Pinpoint the cell where the given text exists, returning its [x, y] midpoint coordinate. 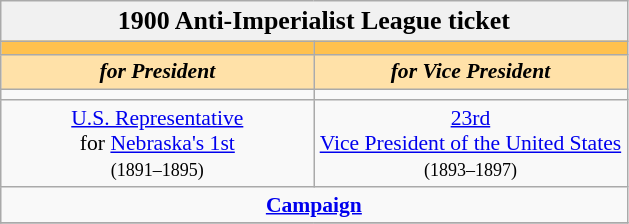
23rdVice President of the United States(1893–1897) [470, 144]
1900 Anti-Imperialist League ticket [314, 21]
for President [158, 72]
Campaign [314, 205]
for Vice President [470, 72]
U.S. Representativefor Nebraska's 1st(1891–1895) [158, 144]
